Return the (X, Y) coordinate for the center point of the cell that contains the specified text.  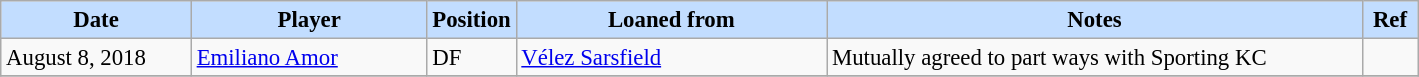
Emiliano Amor (309, 58)
Mutually agreed to part ways with Sporting KC (1095, 58)
Notes (1095, 20)
DF (472, 58)
Player (309, 20)
Vélez Sarsfield (672, 58)
Loaned from (672, 20)
August 8, 2018 (96, 58)
Date (96, 20)
Ref (1390, 20)
Position (472, 20)
